Return the [X, Y] coordinate for the center point of the cell that contains the specified text.  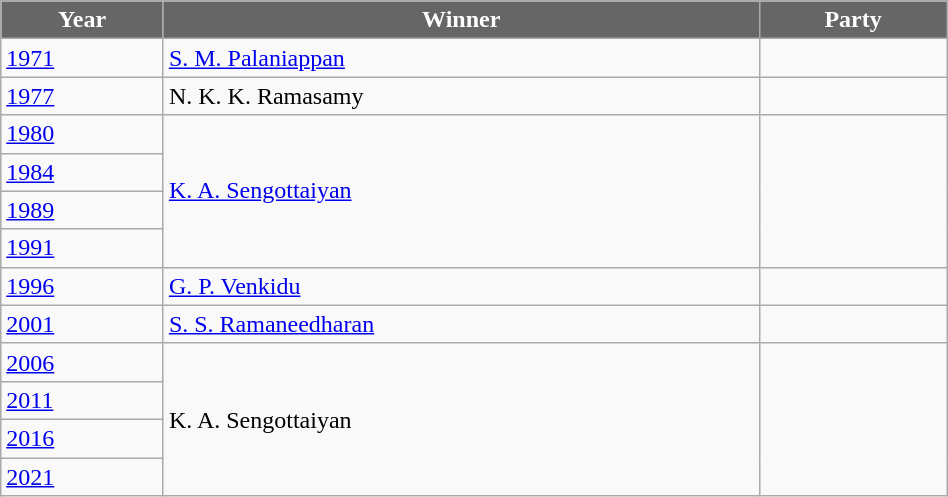
Winner [461, 20]
1980 [82, 134]
2016 [82, 438]
2011 [82, 400]
S. M. Palaniappan [461, 58]
1991 [82, 248]
N. K. K. Ramasamy [461, 96]
1977 [82, 96]
1984 [82, 172]
S. S. Ramaneedharan [461, 324]
2006 [82, 362]
1996 [82, 286]
2021 [82, 477]
1989 [82, 210]
G. P. Venkidu [461, 286]
Party [853, 20]
1971 [82, 58]
Year [82, 20]
2001 [82, 324]
